Detect which cell encompasses the target text, then output its [x, y] center coordinate. 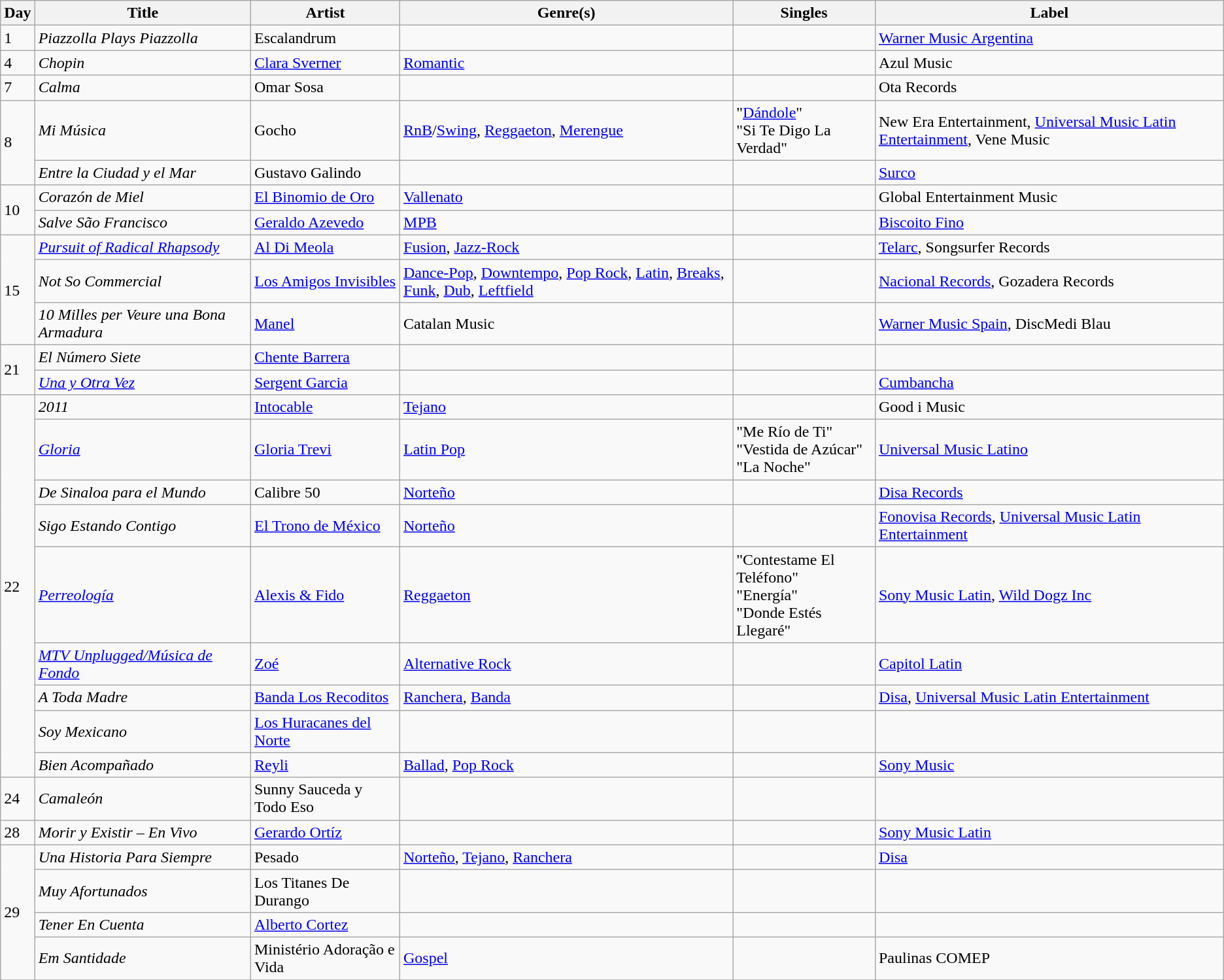
Not So Commercial [143, 281]
Artist [325, 13]
Reyli [325, 765]
22 [18, 586]
Reggaeton [566, 595]
Azul Music [1049, 63]
Surco [1049, 173]
RnB/Swing, Reggaeton, Merengue [566, 130]
Capitol Latin [1049, 664]
Calibre 50 [325, 492]
Paulinas COMEP [1049, 958]
Ota Records [1049, 88]
Nacional Records, Gozadera Records [1049, 281]
Title [143, 13]
24 [18, 799]
Fonovisa Records, Universal Music Latin Entertainment [1049, 526]
10 [18, 210]
4 [18, 63]
8 [18, 143]
Em Santidade [143, 958]
Perreología [143, 595]
Gustavo Galindo [325, 173]
Los Huracanes del Norte [325, 731]
Omar Sosa [325, 88]
Soy Mexicano [143, 731]
Al Di Meola [325, 247]
Gospel [566, 958]
Telarc, Songsurfer Records [1049, 247]
Piazzolla Plays Piazzolla [143, 38]
Norteño, Tejano, Ranchera [566, 857]
Intocable [325, 407]
Una y Otra Vez [143, 382]
Una Historia Para Siempre [143, 857]
Latin Pop [566, 450]
Label [1049, 13]
Cumbancha [1049, 382]
El Número Siete [143, 357]
Sunny Sauceda y Todo Eso [325, 799]
7 [18, 88]
21 [18, 369]
Escalandrum [325, 38]
Los Titanes De Durango [325, 890]
Sergent Garcia [325, 382]
Sony Music [1049, 765]
Disa Records [1049, 492]
Catalan Music [566, 323]
1 [18, 38]
Sigo Estando Contigo [143, 526]
Gerardo Ortíz [325, 832]
Good i Music [1049, 407]
Ministério Adoração e Vida [325, 958]
Sony Music Latin [1049, 832]
Muy Afortunados [143, 890]
29 [18, 912]
Singles [804, 13]
Universal Music Latino [1049, 450]
Romantic [566, 63]
Warner Music Spain, DiscMedi Blau [1049, 323]
28 [18, 832]
Day [18, 13]
El Trono de México [325, 526]
Tener En Cuenta [143, 924]
Vallenato [566, 197]
Geraldo Azevedo [325, 222]
Tejano [566, 407]
Salve São Francisco [143, 222]
New Era Entertainment, Universal Music Latin Entertainment, Vene Music [1049, 130]
Bien Acompañado [143, 765]
2011 [143, 407]
Global Entertainment Music [1049, 197]
Clara Sverner [325, 63]
Disa, Universal Music Latin Entertainment [1049, 698]
Alberto Cortez [325, 924]
Alexis & Fido [325, 595]
Chopin [143, 63]
Pesado [325, 857]
Warner Music Argentina [1049, 38]
Morir y Existir – En Vivo [143, 832]
Gloria Trevi [325, 450]
Ballad, Pop Rock [566, 765]
Disa [1049, 857]
A Toda Madre [143, 698]
Ranchera, Banda [566, 698]
Pursuit of Radical Rhapsody [143, 247]
MPB [566, 222]
Banda Los Recoditos [325, 698]
Camaleón [143, 799]
Corazón de Miel [143, 197]
Biscoito Fino [1049, 222]
Manel [325, 323]
Dance-Pop, Downtempo, Pop Rock, Latin, Breaks, Funk, Dub, Leftfield [566, 281]
Mi Música [143, 130]
"Me Río de Ti""Vestida de Azúcar""La Noche" [804, 450]
Alternative Rock [566, 664]
Gocho [325, 130]
Calma [143, 88]
Los Amigos Invisibles [325, 281]
Zoé [325, 664]
Gloria [143, 450]
Fusion, Jazz-Rock [566, 247]
Chente Barrera [325, 357]
"Dándole""Si Te Digo La Verdad" [804, 130]
15 [18, 290]
De Sinaloa para el Mundo [143, 492]
10 Milles per Veure una Bona Armadura [143, 323]
"Contestame El Teléfono""Energía""Donde Estés Llegaré" [804, 595]
Genre(s) [566, 13]
Sony Music Latin, Wild Dogz Inc [1049, 595]
Entre la Ciudad y el Mar [143, 173]
MTV Unplugged/Música de Fondo [143, 664]
El Binomio de Oro [325, 197]
